Determine the (x, y) coordinate at the center of the cell enclosing the given text.  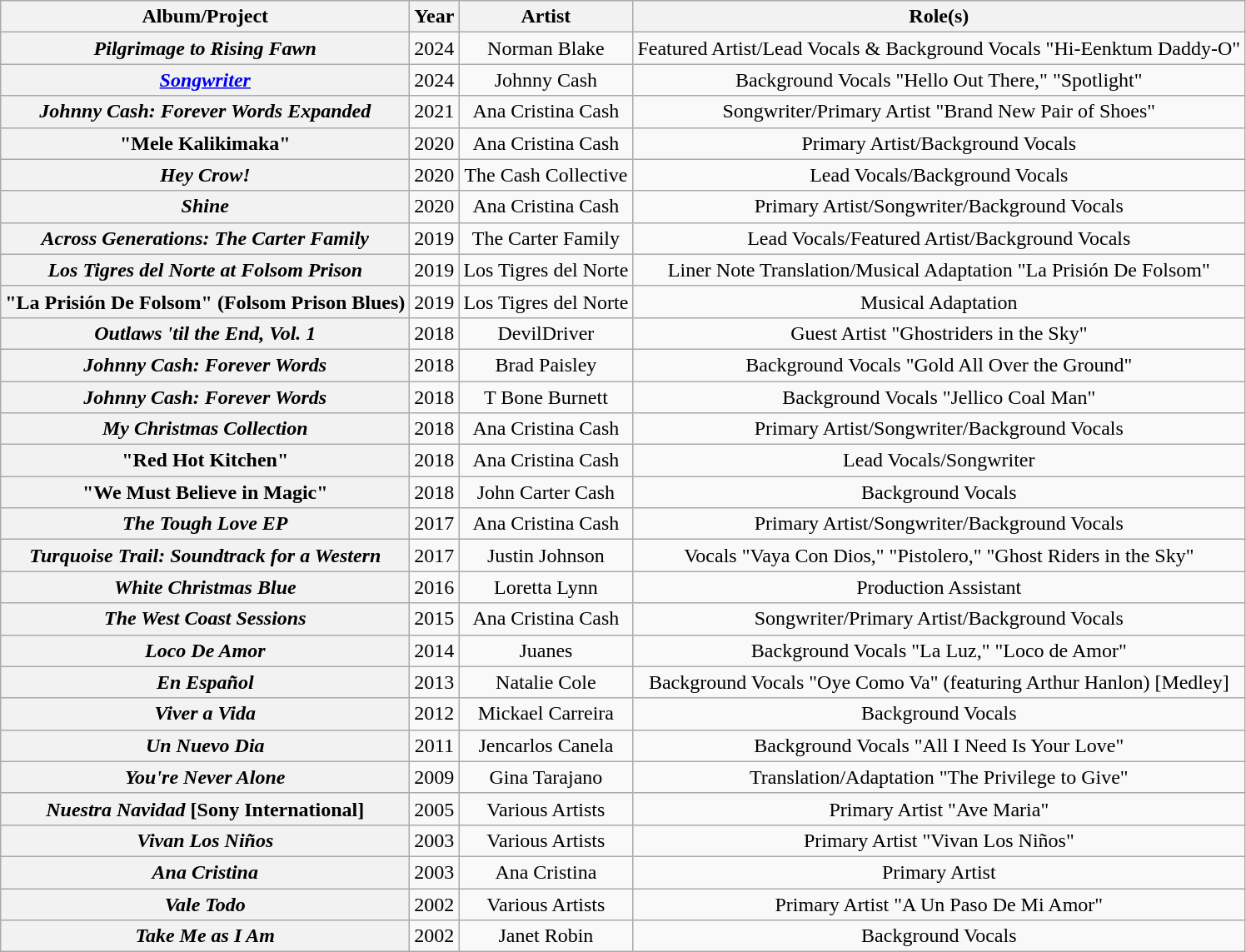
Artist (546, 17)
2009 (435, 777)
T Bone Burnett (546, 397)
Songwriter/Primary Artist "Brand New Pair of Shoes" (939, 112)
Hey Crow! (205, 175)
Loco De Amor (205, 650)
Background Vocals "Jellico Coal Man" (939, 397)
Primary Artist "Ave Maria" (939, 809)
Background Vocals "La Luz," "Loco de Amor" (939, 650)
Background Vocals "Hello Out There," "Spotlight" (939, 80)
2015 (435, 619)
Primary Artist "A Un Paso De Mi Amor" (939, 904)
Liner Note Translation/Musical Adaptation "La Prisión De Folsom" (939, 270)
Lead Vocals/Songwriter (939, 461)
Jencarlos Canela (546, 745)
2005 (435, 809)
"We Must Believe in Magic" (205, 492)
2011 (435, 745)
Featured Artist/Lead Vocals & Background Vocals "Hi-Eenktum Daddy-O" (939, 48)
The West Coast Sessions (205, 619)
2012 (435, 714)
Turquoise Trail: Soundtrack for a Western (205, 556)
Outlaws 'til the End, Vol. 1 (205, 333)
Johnny Cash (546, 80)
"Mele Kalikimaka" (205, 143)
Shine (205, 207)
Primary Artist "Vivan Los Niños" (939, 840)
Take Me as I Am (205, 936)
Juanes (546, 650)
Natalie Cole (546, 682)
Viver a Vida (205, 714)
Album/Project (205, 17)
2014 (435, 650)
Year (435, 17)
Brad Paisley (546, 365)
Gina Tarajano (546, 777)
Loretta Lynn (546, 587)
The Carter Family (546, 238)
Primary Artist/Background Vocals (939, 143)
Johnny Cash: Forever Words Expanded (205, 112)
2013 (435, 682)
White Christmas Blue (205, 587)
DevilDriver (546, 333)
Lead Vocals/Background Vocals (939, 175)
Nuestra Navidad [Sony International] (205, 809)
Primary Artist (939, 872)
"La Prisión De Folsom" (Folsom Prison Blues) (205, 302)
Across Generations: The Carter Family (205, 238)
2016 (435, 587)
Los Tigres del Norte at Folsom Prison (205, 270)
The Tough Love EP (205, 524)
Musical Adaptation (939, 302)
Vale Todo (205, 904)
Background Vocals "Gold All Over the Ground" (939, 365)
John Carter Cash (546, 492)
Mickael Carreira (546, 714)
Songwriter/Primary Artist/Background Vocals (939, 619)
Pilgrimage to Rising Fawn (205, 48)
Vivan Los Niños (205, 840)
Un Nuevo Dia (205, 745)
"Red Hot Kitchen" (205, 461)
The Cash Collective (546, 175)
Background Vocals "All I Need Is Your Love" (939, 745)
Vocals "Vaya Con Dios," "Pistolero," "Ghost Riders in the Sky" (939, 556)
You're Never Alone (205, 777)
Guest Artist "Ghostriders in the Sky" (939, 333)
Role(s) (939, 17)
Justin Johnson (546, 556)
Norman Blake (546, 48)
En Español (205, 682)
My Christmas Collection (205, 429)
Translation/Adaptation "The Privilege to Give" (939, 777)
Lead Vocals/Featured Artist/Background Vocals (939, 238)
Songwriter (205, 80)
Production Assistant (939, 587)
2021 (435, 112)
Janet Robin (546, 936)
Background Vocals "Oye Como Va" (featuring Arthur Hanlon) [Medley] (939, 682)
